Determine the (X, Y) coordinate at the center of the cell enclosing the given text.  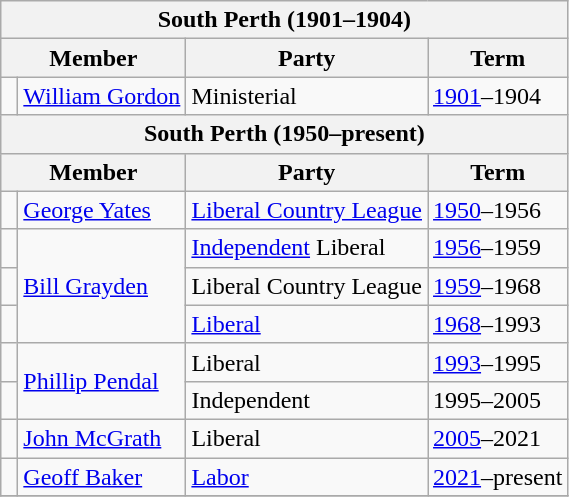
George Yates (102, 210)
Labor (307, 477)
2005–2021 (498, 438)
Phillip Pendal (102, 381)
William Gordon (102, 96)
Geoff Baker (102, 477)
South Perth (1950–present) (284, 134)
Ministerial (307, 96)
2021–present (498, 477)
Independent Liberal (307, 248)
1956–1959 (498, 248)
Bill Grayden (102, 286)
1993–1995 (498, 362)
John McGrath (102, 438)
1995–2005 (498, 400)
1968–1993 (498, 324)
South Perth (1901–1904) (284, 20)
Independent (307, 400)
1950–1956 (498, 210)
1901–1904 (498, 96)
1959–1968 (498, 286)
